Detect which cell encompasses the target text, then output its [x, y] center coordinate. 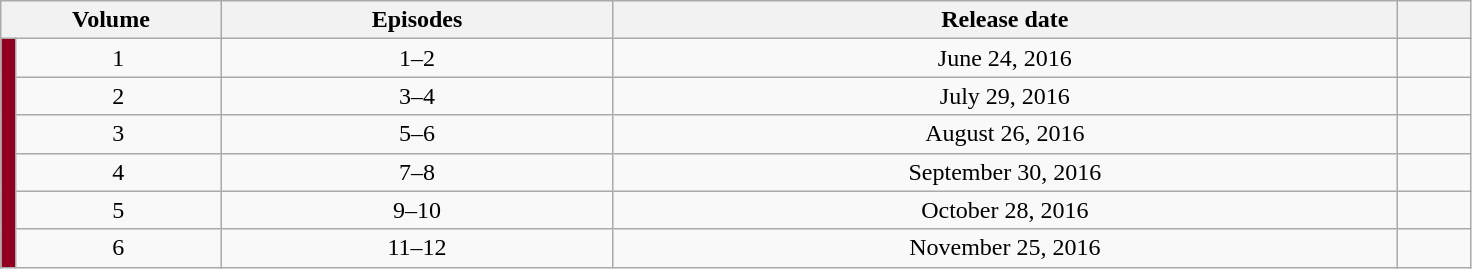
July 29, 2016 [1005, 96]
5 [118, 210]
October 28, 2016 [1005, 210]
3–4 [417, 96]
7–8 [417, 172]
Volume [111, 20]
August 26, 2016 [1005, 134]
6 [118, 248]
September 30, 2016 [1005, 172]
11–12 [417, 248]
3 [118, 134]
Release date [1005, 20]
June 24, 2016 [1005, 58]
1 [118, 58]
9–10 [417, 210]
5–6 [417, 134]
1–2 [417, 58]
Episodes [417, 20]
November 25, 2016 [1005, 248]
4 [118, 172]
2 [118, 96]
